Detect which cell encompasses the target text, then output its [X, Y] center coordinate. 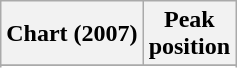
Chart (2007) [72, 34]
Peak position [189, 34]
